Locate the cell with the specified text and output its [X, Y] center coordinate. 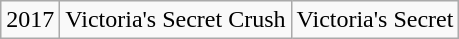
2017 [30, 20]
Victoria's Secret Crush [176, 20]
Victoria's Secret [375, 20]
